Extract the (X, Y) coordinate from the center of the cell holding the provided text.  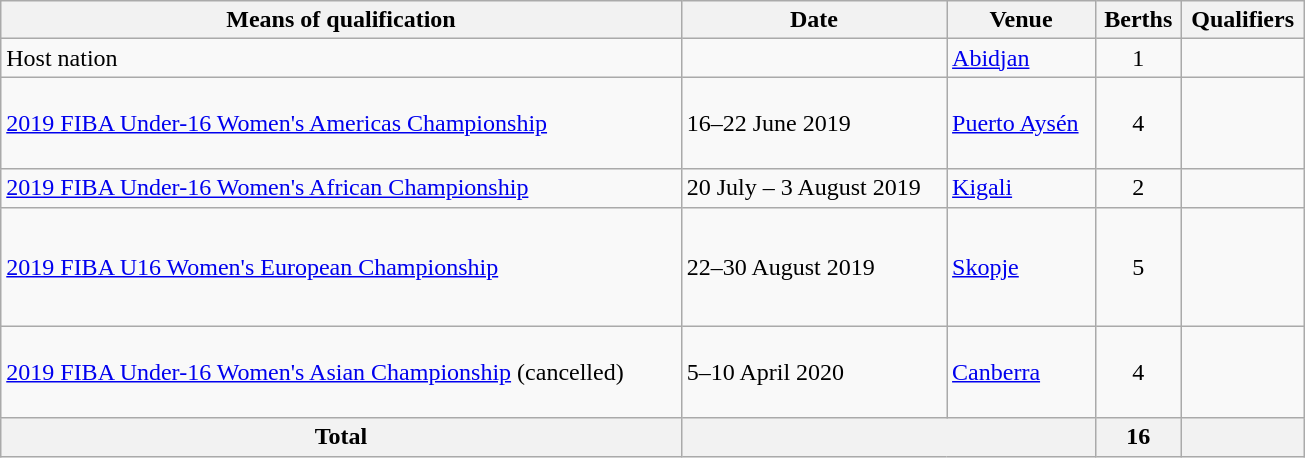
2019 FIBA Under-16 Women's Asian Championship (cancelled) (341, 372)
Berths (1138, 20)
2019 FIBA U16 Women's European Championship (341, 266)
Canberra (1022, 372)
Date (814, 20)
2019 FIBA Under-16 Women's Americas Championship (341, 123)
Host nation (341, 58)
22–30 August 2019 (814, 266)
5 (1138, 266)
2019 FIBA Under-16 Women's African Championship (341, 188)
1 (1138, 58)
Skopje (1022, 266)
16–22 June 2019 (814, 123)
2 (1138, 188)
Puerto Aysén (1022, 123)
Total (341, 437)
20 July – 3 August 2019 (814, 188)
Means of qualification (341, 20)
5–10 April 2020 (814, 372)
Venue (1022, 20)
16 (1138, 437)
Qualifiers (1242, 20)
Kigali (1022, 188)
Abidjan (1022, 58)
